Identify which cell holds the provided text, then report its [X, Y] central coordinate. 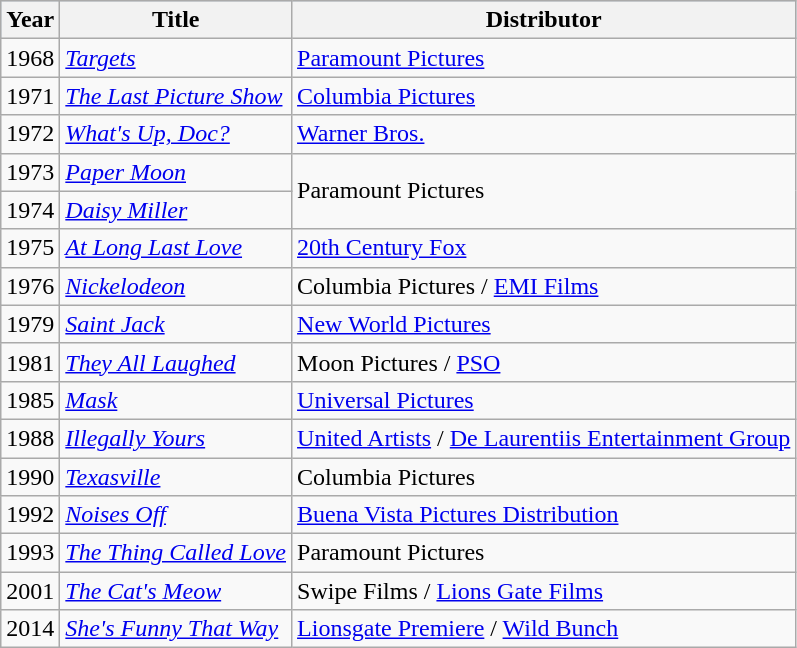
Targets [176, 58]
Daisy Miller [176, 210]
Columbia Pictures / EMI Films [544, 286]
Illegally Yours [176, 438]
Paper Moon [176, 172]
The Thing Called Love [176, 553]
They All Laughed [176, 362]
1974 [30, 210]
Nickelodeon [176, 286]
Distributor [544, 20]
2001 [30, 591]
1988 [30, 438]
1990 [30, 477]
United Artists / De Laurentiis Entertainment Group [544, 438]
What's Up, Doc? [176, 134]
1973 [30, 172]
1981 [30, 362]
1975 [30, 248]
The Last Picture Show [176, 96]
1972 [30, 134]
Mask [176, 400]
The Cat's Meow [176, 591]
Moon Pictures / PSO [544, 362]
20th Century Fox [544, 248]
2014 [30, 629]
1979 [30, 324]
1976 [30, 286]
1985 [30, 400]
Saint Jack [176, 324]
Buena Vista Pictures Distribution [544, 515]
1968 [30, 58]
Universal Pictures [544, 400]
Title [176, 20]
New World Pictures [544, 324]
At Long Last Love [176, 248]
Warner Bros. [544, 134]
Noises Off [176, 515]
Texasville [176, 477]
She's Funny That Way [176, 629]
1993 [30, 553]
Year [30, 20]
Swipe Films / Lions Gate Films [544, 591]
1971 [30, 96]
1992 [30, 515]
Lionsgate Premiere / Wild Bunch [544, 629]
